Output the (X, Y) coordinate of the center of the cell containing the given text.  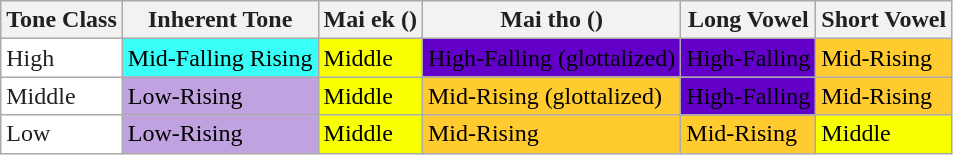
High (62, 58)
High-Falling (glottalized) (551, 58)
Low (62, 134)
Mid-Falling Rising (220, 58)
Mai ek () (370, 20)
Mid-Rising (glottalized) (551, 96)
Tone Class (62, 20)
Inherent Tone (220, 20)
Short Vowel (884, 20)
Long Vowel (748, 20)
Mai tho () (551, 20)
